Return the (X, Y) coordinate for the center point of the cell that contains the specified text.  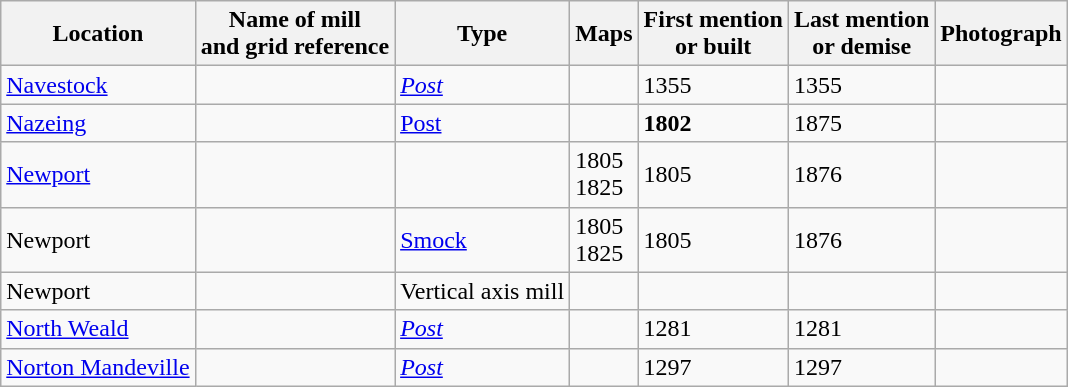
Norton Mandeville (98, 367)
Type (482, 34)
Name of milland grid reference (294, 34)
Location (98, 34)
Nazeing (98, 123)
Last mention or demise (861, 34)
Vertical axis mill (482, 291)
North Weald (98, 329)
1875 (861, 123)
1802 (713, 123)
Smock (482, 240)
Photograph (1001, 34)
Maps (604, 34)
Navestock (98, 85)
First mentionor built (713, 34)
